Capture the cell that displays the provided text and extract its (x, y) central coordinate. 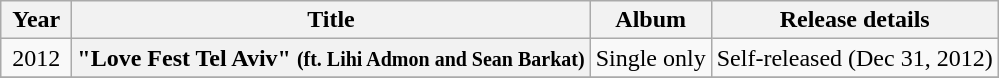
Release details (854, 20)
"Love Fest Tel Aviv" (ft. Lihi Admon and Sean Barkat) (331, 58)
Album (650, 20)
Self-released (Dec 31, 2012) (854, 58)
Title (331, 20)
2012 (36, 58)
Single only (650, 58)
Year (36, 20)
